Return the (X, Y) coordinate for the center point of the cell that contains the specified text.  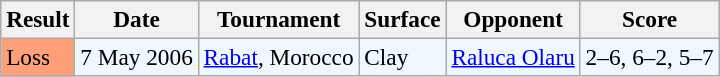
Tournament (278, 19)
Rabat, Morocco (278, 57)
Opponent (513, 19)
Clay (402, 57)
Date (136, 19)
2–6, 6–2, 5–7 (650, 57)
Result (38, 19)
Surface (402, 19)
Score (650, 19)
Raluca Olaru (513, 57)
Loss (38, 57)
7 May 2006 (136, 57)
